Capture the cell that displays the provided text and extract its [X, Y] central coordinate. 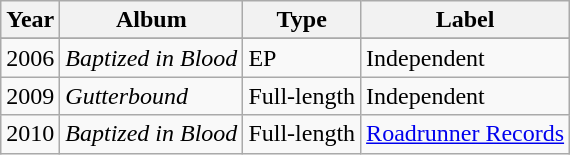
2010 [30, 134]
Gutterbound [152, 96]
EP [302, 58]
Roadrunner Records [466, 134]
2006 [30, 58]
Type [302, 20]
Year [30, 20]
Label [466, 20]
2009 [30, 96]
Album [152, 20]
